Search for the cell housing the specified text and yield its (x, y) center coordinate. 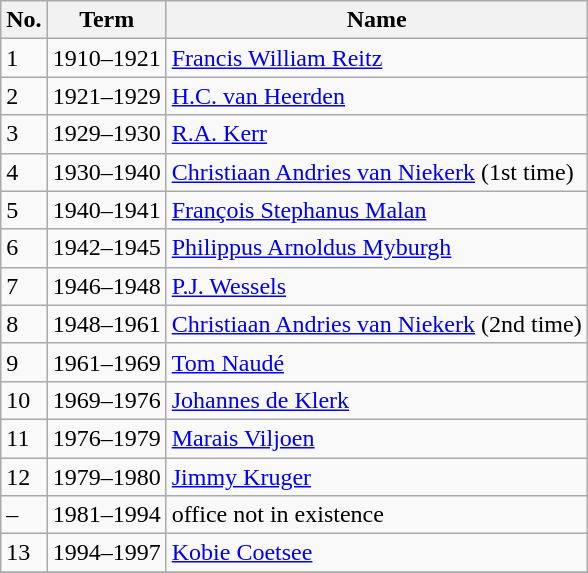
6 (24, 248)
1942–1945 (106, 248)
13 (24, 553)
1929–1930 (106, 134)
1961–1969 (106, 362)
1940–1941 (106, 210)
1946–1948 (106, 286)
4 (24, 172)
1930–1940 (106, 172)
12 (24, 477)
8 (24, 324)
R.A. Kerr (376, 134)
Name (376, 20)
9 (24, 362)
1969–1976 (106, 400)
No. (24, 20)
office not in existence (376, 515)
3 (24, 134)
1994–1997 (106, 553)
H.C. van Heerden (376, 96)
11 (24, 438)
Christiaan Andries van Niekerk (2nd time) (376, 324)
1976–1979 (106, 438)
1979–1980 (106, 477)
Kobie Coetsee (376, 553)
5 (24, 210)
Tom Naudé (376, 362)
1910–1921 (106, 58)
Term (106, 20)
Francis William Reitz (376, 58)
Philippus Arnoldus Myburgh (376, 248)
Christiaan Andries van Niekerk (1st time) (376, 172)
1921–1929 (106, 96)
Johannes de Klerk (376, 400)
10 (24, 400)
1981–1994 (106, 515)
1948–1961 (106, 324)
P.J. Wessels (376, 286)
1 (24, 58)
2 (24, 96)
François Stephanus Malan (376, 210)
– (24, 515)
Marais Viljoen (376, 438)
Jimmy Kruger (376, 477)
7 (24, 286)
